Output the [X, Y] coordinate of the center of the cell containing the given text.  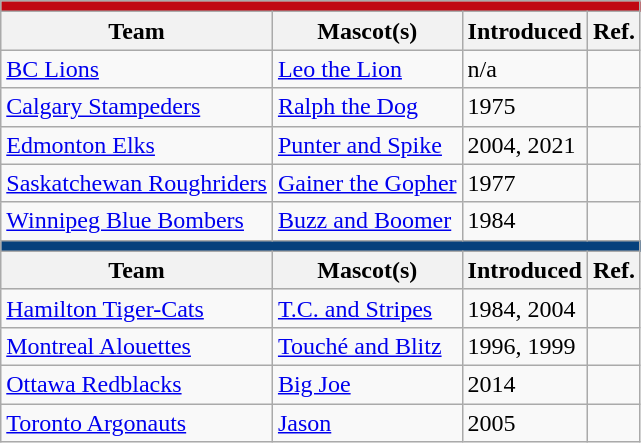
1996, 1999 [524, 346]
Ottawa Redblacks [137, 384]
Touché and Blitz [367, 346]
2005 [524, 423]
1984, 2004 [524, 308]
Gainer the Gopher [367, 183]
2004, 2021 [524, 145]
Montreal Alouettes [137, 346]
Big Joe [367, 384]
1975 [524, 107]
1977 [524, 183]
T.C. and Stripes [367, 308]
Toronto Argonauts [137, 423]
Ralph the Dog [367, 107]
Buzz and Boomer [367, 221]
Saskatchewan Roughriders [137, 183]
2014 [524, 384]
Calgary Stampeders [137, 107]
Winnipeg Blue Bombers [137, 221]
1984 [524, 221]
Leo the Lion [367, 69]
Edmonton Elks [137, 145]
Hamilton Tiger-Cats [137, 308]
Jason [367, 423]
n/a [524, 69]
Punter and Spike [367, 145]
BC Lions [137, 69]
